Pinpoint the cell where the given text exists, returning its (x, y) midpoint coordinate. 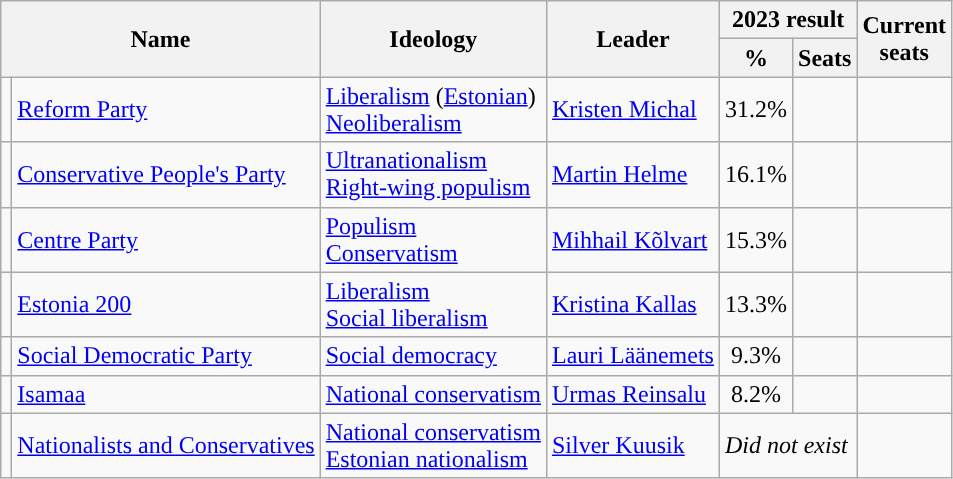
Reform Party (166, 110)
UltranationalismRight-wing populism (433, 174)
Kristina Kallas (632, 304)
Liberalism (Estonian)Neoliberalism (433, 110)
Ideology (433, 39)
31.2% (756, 110)
Leader (632, 39)
Social democracy (433, 356)
Silver Kuusik (632, 446)
National conservatism (433, 394)
Nationalists and Conservatives (166, 446)
15.3% (756, 240)
Lauri Läänemets (632, 356)
Estonia 200 (166, 304)
Kristen Michal (632, 110)
8.2% (756, 394)
Mihhail Kõlvart (632, 240)
Social Democratic Party (166, 356)
9.3% (756, 356)
Did not exist (788, 446)
Martin Helme (632, 174)
Name (160, 39)
Currentseats (904, 39)
Urmas Reinsalu (632, 394)
16.1% (756, 174)
Isamaa (166, 394)
PopulismConservatism (433, 240)
% (756, 58)
Centre Party (166, 240)
2023 result (788, 20)
Conservative People's Party (166, 174)
Seats (825, 58)
13.3% (756, 304)
National conservatismEstonian nationalism (433, 446)
LiberalismSocial liberalism (433, 304)
